Output the (X, Y) coordinate of the center of the cell containing the given text.  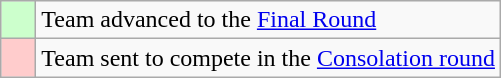
Team advanced to the Final Round (268, 20)
Team sent to compete in the Consolation round (268, 58)
